Pinpoint the cell where the given text exists, returning its [x, y] midpoint coordinate. 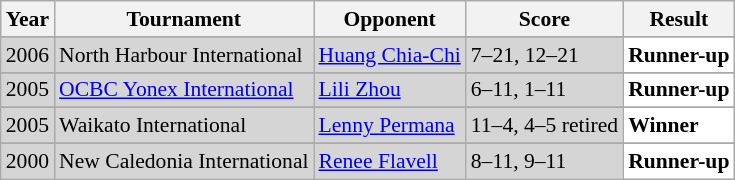
Tournament [184, 19]
2000 [28, 162]
Year [28, 19]
Waikato International [184, 126]
New Caledonia International [184, 162]
Lili Zhou [390, 90]
Lenny Permana [390, 126]
Opponent [390, 19]
11–4, 4–5 retired [544, 126]
Score [544, 19]
7–21, 12–21 [544, 55]
OCBC Yonex International [184, 90]
8–11, 9–11 [544, 162]
Winner [678, 126]
Result [678, 19]
North Harbour International [184, 55]
Huang Chia-Chi [390, 55]
2006 [28, 55]
Renee Flavell [390, 162]
6–11, 1–11 [544, 90]
